Find where the given text appears and provide that cell's center as [X, Y] coordinate. 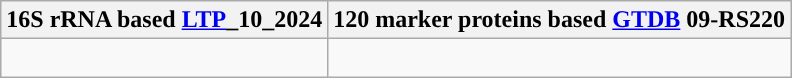
16S rRNA based LTP_10_2024 [164, 20]
120 marker proteins based GTDB 09-RS220 [560, 20]
